Find where the given text appears and provide that cell's center as [X, Y] coordinate. 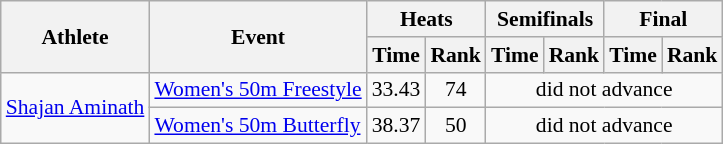
50 [456, 126]
Semifinals [545, 19]
Women's 50m Freestyle [258, 90]
Shajan Aminath [76, 108]
Women's 50m Butterfly [258, 126]
Final [663, 19]
Event [258, 36]
38.37 [396, 126]
Heats [426, 19]
Athlete [76, 36]
74 [456, 90]
33.43 [396, 90]
